Capture the cell that displays the provided text and extract its (x, y) central coordinate. 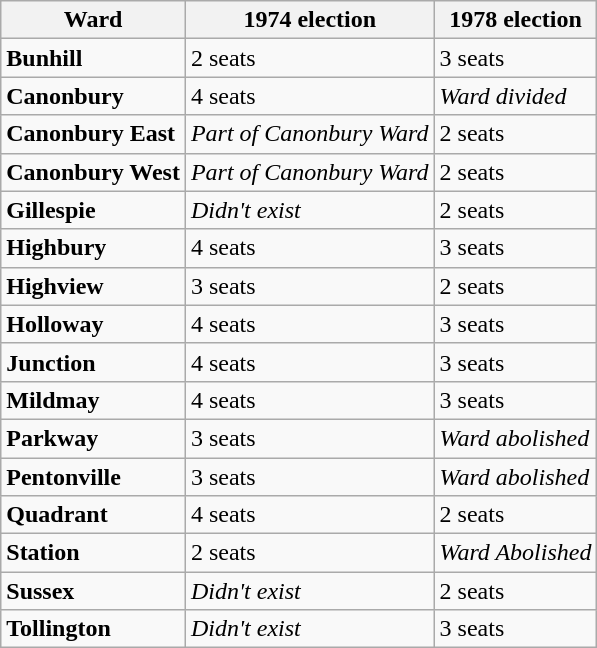
Gillespie (94, 210)
Quadrant (94, 515)
Ward Abolished (516, 553)
Canonbury (94, 96)
Bunhill (94, 58)
Parkway (94, 438)
Canonbury East (94, 134)
Ward divided (516, 96)
Junction (94, 362)
Station (94, 553)
1978 election (516, 20)
1974 election (310, 20)
Highbury (94, 248)
Sussex (94, 591)
Canonbury West (94, 172)
Pentonville (94, 477)
Highview (94, 286)
Tollington (94, 629)
Mildmay (94, 400)
Ward (94, 20)
Holloway (94, 324)
